Find where the given text appears and provide that cell's center as [X, Y] coordinate. 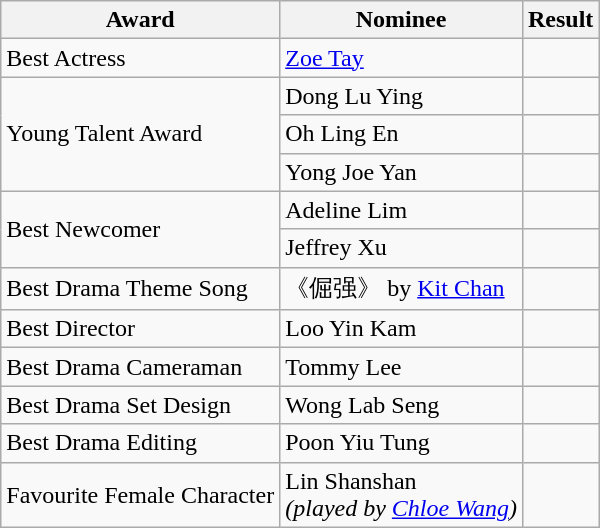
Wong Lab Seng [402, 405]
Yong Joe Yan [402, 172]
Lin Shanshan(played by Chloe Wang) [402, 494]
Zoe Tay [402, 58]
Best Drama Editing [140, 443]
Nominee [402, 20]
Best Actress [140, 58]
Result [560, 20]
Loo Yin Kam [402, 329]
Best Drama Set Design [140, 405]
《倔强》 by Kit Chan [402, 288]
Young Talent Award [140, 134]
Favourite Female Character [140, 494]
Best Director [140, 329]
Jeffrey Xu [402, 248]
Adeline Lim [402, 210]
Oh Ling En [402, 134]
Tommy Lee [402, 367]
Best Drama Theme Song [140, 288]
Poon Yiu Tung [402, 443]
Award [140, 20]
Dong Lu Ying [402, 96]
Best Newcomer [140, 229]
Best Drama Cameraman [140, 367]
